Capture the cell that displays the provided text and extract its (x, y) central coordinate. 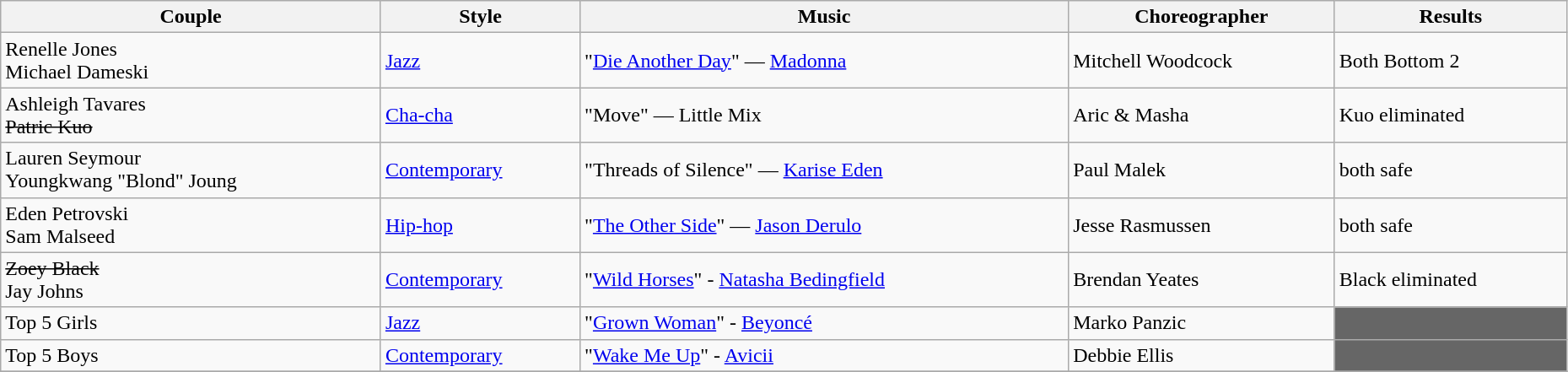
"Wake Me Up" - Avicii (825, 355)
Jesse Rasmussen (1202, 224)
Zoey Black Jay Johns (191, 280)
Black eliminated (1451, 280)
"Die Another Day" — Madonna (825, 61)
Hip-hop (480, 224)
Lauren Seymour Youngkwang "Blond" Joung (191, 170)
Kuo eliminated (1451, 115)
"The Other Side" — Jason Derulo (825, 224)
Ashleigh Tavares Patric Kuo (191, 115)
"Move" — Little Mix (825, 115)
Paul Malek (1202, 170)
Couple (191, 17)
Choreographer (1202, 17)
"Wild Horses" - Natasha Bedingfield (825, 280)
Aric & Masha (1202, 115)
Style (480, 17)
Music (825, 17)
"Threads of Silence" — Karise Eden (825, 170)
Mitchell Woodcock (1202, 61)
Top 5 Boys (191, 355)
Marko Panzic (1202, 323)
"Grown Woman" - Beyoncé (825, 323)
Brendan Yeates (1202, 280)
Results (1451, 17)
Eden Petrovski Sam Malseed (191, 224)
Debbie Ellis (1202, 355)
Cha-cha (480, 115)
Both Bottom 2 (1451, 61)
Renelle Jones Michael Dameski (191, 61)
Top 5 Girls (191, 323)
